For the text-containing cell, return its midpoint in (x, y) coordinate format. 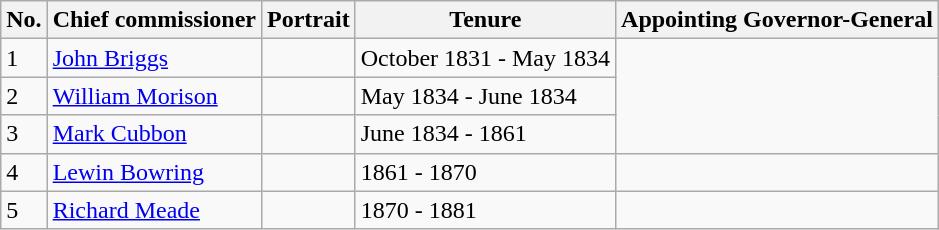
Appointing Governor-General (778, 20)
Portrait (309, 20)
Mark Cubbon (154, 134)
May 1834 - June 1834 (485, 96)
4 (24, 172)
1861 - 1870 (485, 172)
Chief commissioner (154, 20)
No. (24, 20)
June 1834 - 1861 (485, 134)
5 (24, 210)
Lewin Bowring (154, 172)
3 (24, 134)
1 (24, 58)
William Morison (154, 96)
Richard Meade (154, 210)
Tenure (485, 20)
1870 - 1881 (485, 210)
October 1831 - May 1834 (485, 58)
2 (24, 96)
John Briggs (154, 58)
